Output the (X, Y) coordinate of the center of the cell containing the given text.  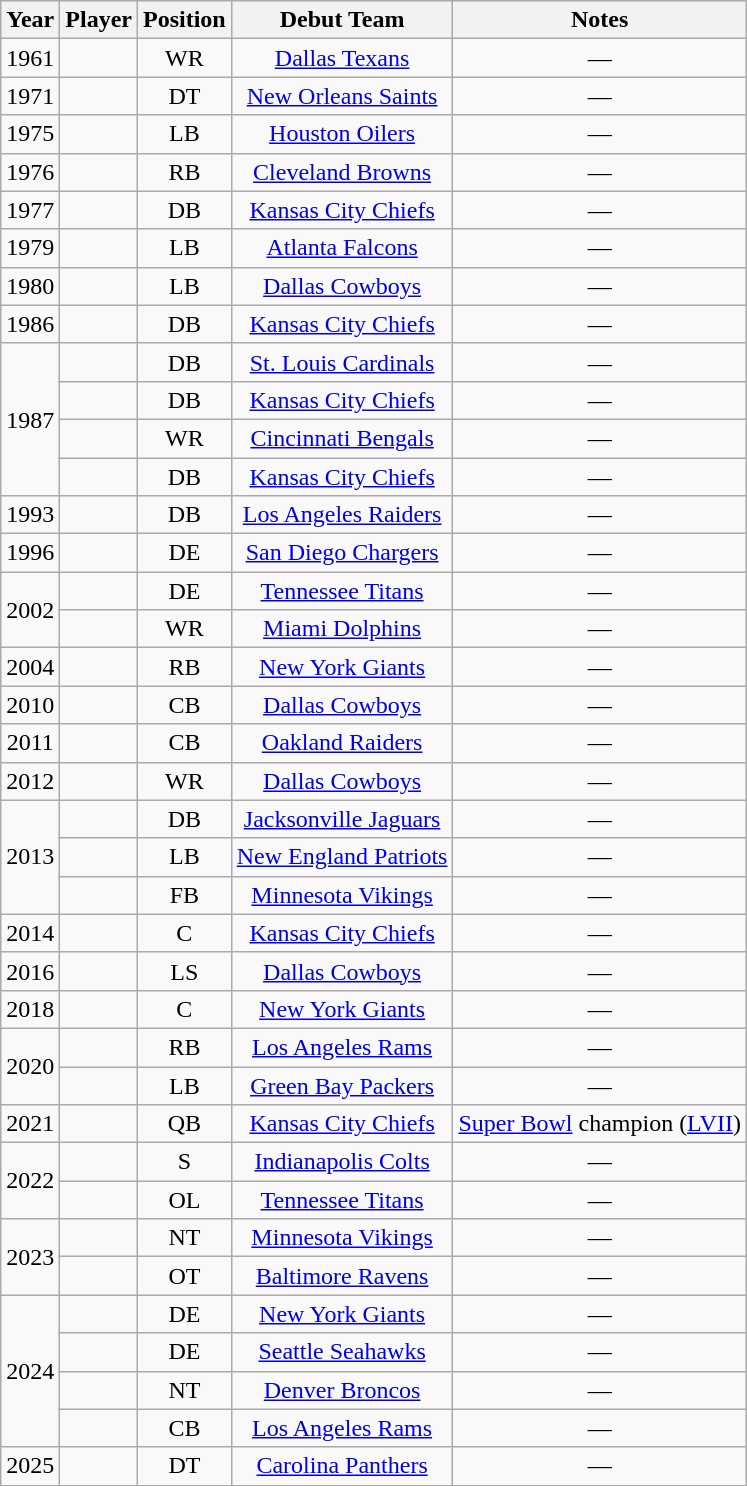
2023 (30, 1257)
Atlanta Falcons (342, 248)
1987 (30, 419)
Notes (600, 20)
QB (185, 1124)
2016 (30, 971)
Dallas Texans (342, 58)
Jacksonville Jaguars (342, 819)
Los Angeles Raiders (342, 515)
1961 (30, 58)
2004 (30, 667)
2010 (30, 705)
Miami Dolphins (342, 629)
2014 (30, 933)
Green Bay Packers (342, 1085)
2025 (30, 1466)
Carolina Panthers (342, 1466)
New Orleans Saints (342, 96)
San Diego Chargers (342, 553)
New England Patriots (342, 857)
1976 (30, 172)
Super Bowl champion (LVII) (600, 1124)
FB (185, 895)
Oakland Raiders (342, 743)
2022 (30, 1181)
1980 (30, 286)
1993 (30, 515)
2021 (30, 1124)
Denver Broncos (342, 1390)
OT (185, 1276)
Debut Team (342, 20)
1977 (30, 210)
Cincinnati Bengals (342, 438)
Cleveland Browns (342, 172)
S (185, 1162)
St. Louis Cardinals (342, 362)
1996 (30, 553)
Baltimore Ravens (342, 1276)
1986 (30, 324)
Position (185, 20)
2013 (30, 857)
Houston Oilers (342, 134)
2012 (30, 781)
Year (30, 20)
2024 (30, 1371)
LS (185, 971)
2011 (30, 743)
Player (99, 20)
2018 (30, 1009)
2002 (30, 610)
2020 (30, 1066)
1979 (30, 248)
Seattle Seahawks (342, 1352)
1975 (30, 134)
OL (185, 1200)
Indianapolis Colts (342, 1162)
1971 (30, 96)
